Find where the given text appears and provide that cell's center as (x, y) coordinate. 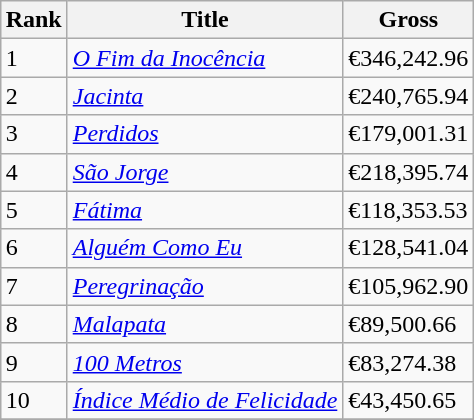
€179,001.31 (408, 134)
10 (34, 400)
€89,500.66 (408, 324)
8 (34, 324)
Alguém Como Eu (205, 248)
€43,450.65 (408, 400)
Perdidos (205, 134)
Malapata (205, 324)
€218,395.74 (408, 172)
Índice Médio de Felicidade (205, 400)
Fátima (205, 210)
O Fim da Inocência (205, 58)
€240,765.94 (408, 96)
Peregrinação (205, 286)
Jacinta (205, 96)
2 (34, 96)
Gross (408, 20)
9 (34, 362)
€118,353.53 (408, 210)
Title (205, 20)
7 (34, 286)
3 (34, 134)
5 (34, 210)
€346,242.96 (408, 58)
€83,274.38 (408, 362)
€128,541.04 (408, 248)
São Jorge (205, 172)
100 Metros (205, 362)
€105,962.90 (408, 286)
Rank (34, 20)
1 (34, 58)
4 (34, 172)
6 (34, 248)
